Find where the given text appears and provide that cell's center as (x, y) coordinate. 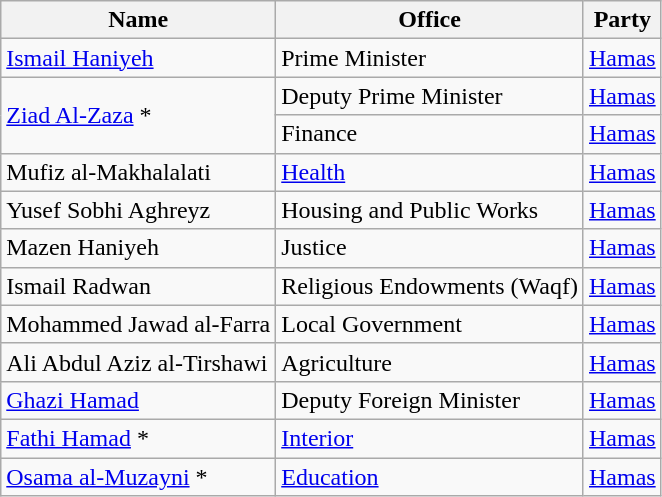
Mufiz al-Makhalalati (138, 172)
Ghazi Hamad (138, 400)
Justice (430, 248)
Mohammed Jawad al-Farra (138, 324)
Finance (430, 134)
Osama al-Muzayni * (138, 477)
Prime Minister (430, 58)
Housing and Public Works (430, 210)
Name (138, 20)
Ali Abdul Aziz al-Tirshawi (138, 362)
Fathi Hamad * (138, 438)
Yusef Sobhi Aghreyz (138, 210)
Ziad Al-Zaza * (138, 115)
Education (430, 477)
Deputy Foreign Minister (430, 400)
Local Government (430, 324)
Ismail Haniyeh (138, 58)
Party (622, 20)
Agriculture (430, 362)
Religious Endowments (Waqf) (430, 286)
Office (430, 20)
Health (430, 172)
Mazen Haniyeh (138, 248)
Deputy Prime Minister (430, 96)
Ismail Radwan (138, 286)
Interior (430, 438)
